Locate the cell with the specified text and output its (X, Y) center coordinate. 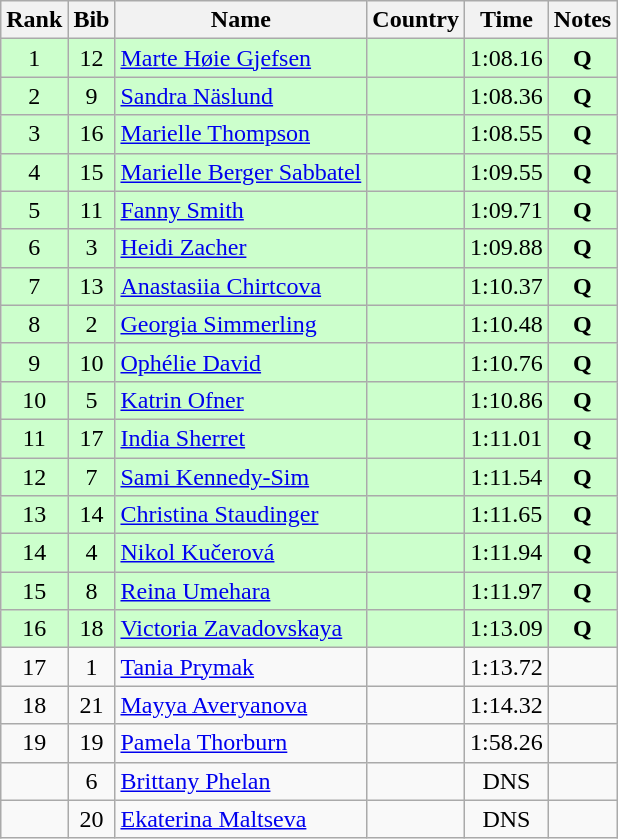
1:08.55 (507, 134)
1:09.71 (507, 210)
1:10.86 (507, 400)
Bib (92, 20)
1:10.48 (507, 324)
1:11.65 (507, 515)
Country (416, 20)
Mayya Averyanova (241, 705)
Marielle Thompson (241, 134)
Victoria Zavadovskaya (241, 629)
1:08.16 (507, 58)
Sami Kennedy-Sim (241, 477)
Fanny Smith (241, 210)
Brittany Phelan (241, 781)
Ekaterina Maltseva (241, 819)
Marte Høie Gjefsen (241, 58)
Katrin Ofner (241, 400)
1:13.09 (507, 629)
Tania Prymak (241, 667)
1:11.97 (507, 591)
Rank (34, 20)
1:11.54 (507, 477)
Time (507, 20)
21 (92, 705)
1:09.88 (507, 248)
Ophélie David (241, 362)
1:10.76 (507, 362)
Heidi Zacher (241, 248)
1:08.36 (507, 96)
Georgia Simmerling (241, 324)
Anastasiia Chirtcova (241, 286)
Name (241, 20)
India Sherret (241, 438)
1:58.26 (507, 743)
1:09.55 (507, 172)
20 (92, 819)
Sandra Näslund (241, 96)
Nikol Kučerová (241, 553)
Pamela Thorburn (241, 743)
Notes (582, 20)
1:14.32 (507, 705)
Marielle Berger Sabbatel (241, 172)
1:13.72 (507, 667)
1:10.37 (507, 286)
Christina Staudinger (241, 515)
1:11.94 (507, 553)
1:11.01 (507, 438)
Reina Umehara (241, 591)
